Locate the cell with the specified text and output its [x, y] center coordinate. 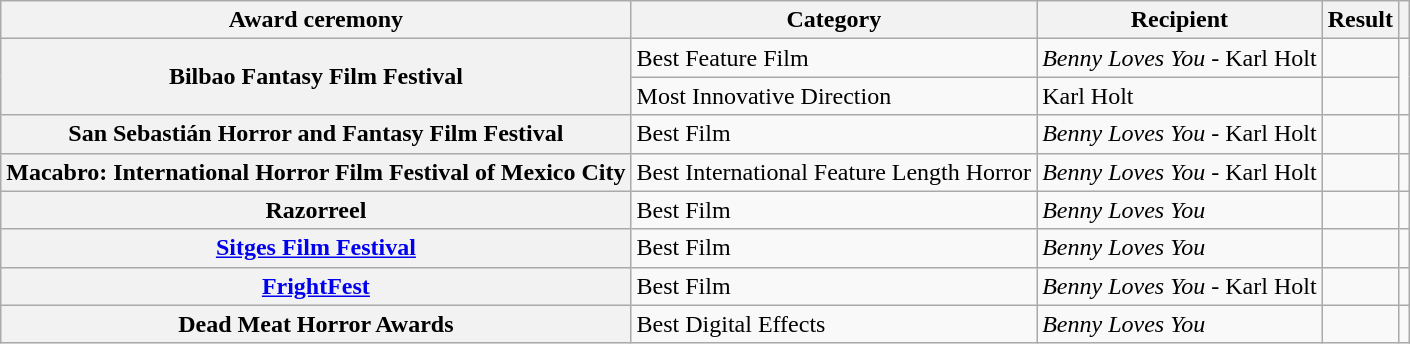
FrightFest [316, 286]
Best Feature Film [834, 58]
Recipient [1180, 20]
Dead Meat Horror Awards [316, 324]
Razorreel [316, 210]
Best International Feature Length Horror [834, 172]
Sitges Film Festival [316, 248]
San Sebastián Horror and Fantasy Film Festival [316, 134]
Category [834, 20]
Result [1360, 20]
Best Digital Effects [834, 324]
Macabro: International Horror Film Festival of Mexico City [316, 172]
Bilbao Fantasy Film Festival [316, 77]
Award ceremony [316, 20]
Karl Holt [1180, 96]
Most Innovative Direction [834, 96]
